Pinpoint the cell where the given text exists, returning its [X, Y] midpoint coordinate. 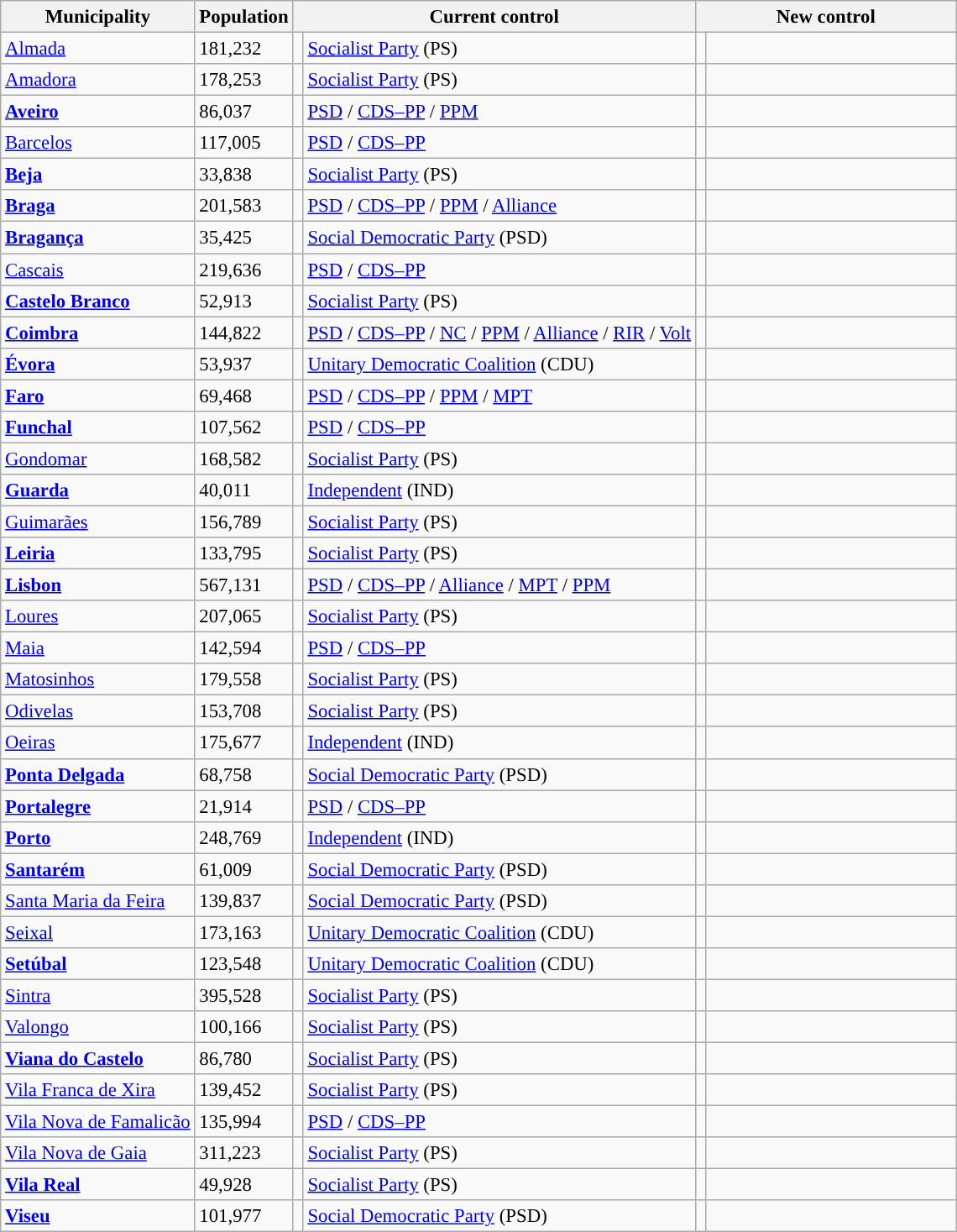
Setúbal [97, 964]
Funchal [97, 427]
Leiria [97, 553]
35,425 [243, 238]
142,594 [243, 648]
53,937 [243, 364]
86,037 [243, 112]
Vila Nova de Gaia [97, 1153]
Odivelas [97, 711]
52,913 [243, 301]
40,011 [243, 490]
156,789 [243, 522]
139,837 [243, 901]
135,994 [243, 1122]
Aveiro [97, 112]
123,548 [243, 964]
Santarém [97, 869]
Faro [97, 396]
PSD / CDS–PP / PPM / MPT [499, 396]
Amadora [97, 80]
49,928 [243, 1185]
Guarda [97, 490]
Beja [97, 175]
567,131 [243, 585]
Vila Franca de Xira [97, 1090]
173,163 [243, 932]
Évora [97, 364]
Coimbra [97, 333]
Santa Maria da Feira [97, 901]
Castelo Branco [97, 301]
21,914 [243, 806]
139,452 [243, 1090]
117,005 [243, 143]
248,769 [243, 837]
86,780 [243, 1059]
395,528 [243, 995]
Guimarães [97, 522]
PSD / CDS–PP / PPM / Alliance [499, 206]
Oeiras [97, 743]
144,822 [243, 333]
Cascais [97, 270]
175,677 [243, 743]
Maia [97, 648]
68,758 [243, 774]
219,636 [243, 270]
Matosinhos [97, 679]
179,558 [243, 679]
Ponta Delgada [97, 774]
PSD / CDS–PP / Alliance / MPT / PPM [499, 585]
107,562 [243, 427]
69,468 [243, 396]
Sintra [97, 995]
Barcelos [97, 143]
Vila Real [97, 1185]
133,795 [243, 553]
Valongo [97, 1027]
Almada [97, 49]
Viana do Castelo [97, 1059]
Bragança [97, 238]
181,232 [243, 49]
PSD / CDS–PP / PPM [499, 112]
178,253 [243, 80]
Loures [97, 616]
Gondomar [97, 459]
Municipality [97, 17]
Braga [97, 206]
Population [243, 17]
New control [826, 17]
61,009 [243, 869]
Current control [494, 17]
168,582 [243, 459]
207,065 [243, 616]
PSD / CDS–PP / NC / PPM / Alliance / RIR / Volt [499, 333]
33,838 [243, 175]
Lisbon [97, 585]
100,166 [243, 1027]
Seixal [97, 932]
153,708 [243, 711]
201,583 [243, 206]
Vila Nova de Famalicão [97, 1122]
311,223 [243, 1153]
Porto [97, 837]
Portalegre [97, 806]
